Scan for the cell matching the given text and deliver its [x, y] coordinate at center. 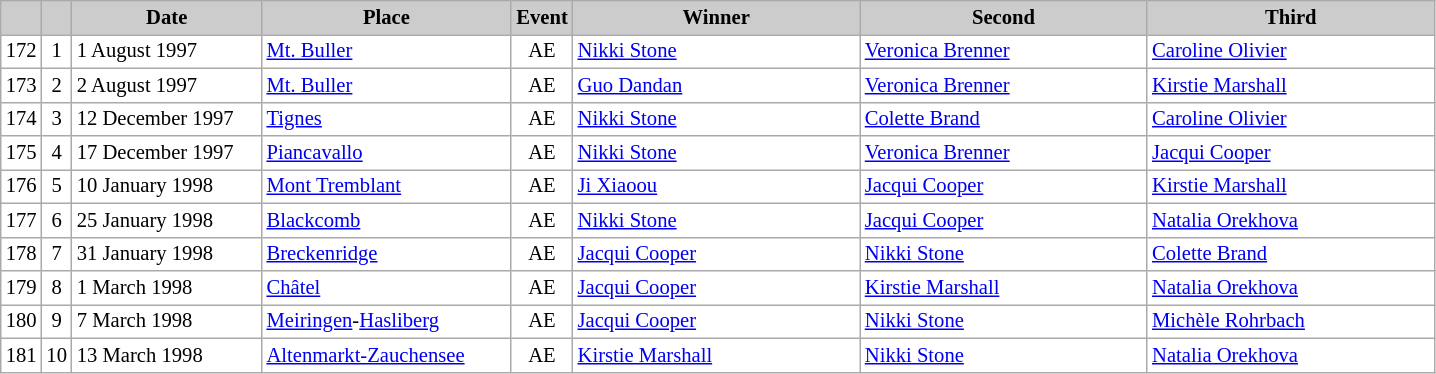
Event [542, 17]
176 [22, 186]
7 March 1998 [167, 321]
17 December 1997 [167, 153]
12 December 1997 [167, 119]
172 [22, 51]
9 [56, 321]
25 January 1998 [167, 220]
5 [56, 186]
2 August 1997 [167, 85]
6 [56, 220]
Guo Dandan [716, 85]
175 [22, 153]
31 January 1998 [167, 254]
10 January 1998 [167, 186]
Châtel [387, 287]
177 [22, 220]
174 [22, 119]
Second [1004, 17]
10 [56, 355]
4 [56, 153]
3 [56, 119]
Ji Xiaoou [716, 186]
Altenmarkt-Zauchensee [387, 355]
179 [22, 287]
13 March 1998 [167, 355]
1 August 1997 [167, 51]
2 [56, 85]
Breckenridge [387, 254]
Michèle Rohrbach [1290, 321]
Third [1290, 17]
181 [22, 355]
Blackcomb [387, 220]
8 [56, 287]
Tignes [387, 119]
173 [22, 85]
Meiringen-Hasliberg [387, 321]
1 [56, 51]
Date [167, 17]
Piancavallo [387, 153]
7 [56, 254]
Winner [716, 17]
Mont Tremblant [387, 186]
178 [22, 254]
180 [22, 321]
1 March 1998 [167, 287]
Place [387, 17]
